Locate the cell with the specified text and output its (X, Y) center coordinate. 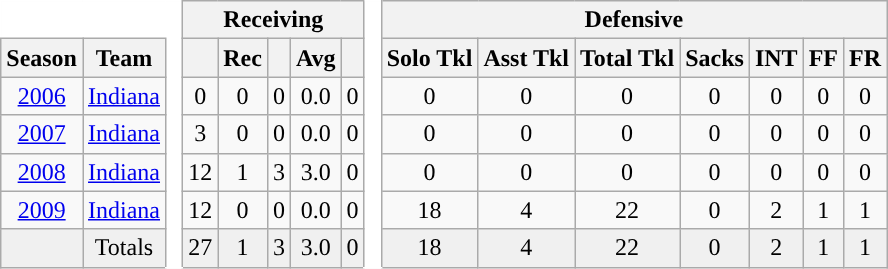
Solo Tkl (430, 58)
FR (866, 58)
Total Tkl (628, 58)
FF (823, 58)
27 (200, 248)
2008 (42, 172)
Defensive (634, 20)
2006 (42, 96)
INT (776, 58)
2009 (42, 210)
2007 (42, 134)
Season (42, 58)
Sacks (715, 58)
Rec (243, 58)
Avg (316, 58)
Team (124, 58)
Receiving (274, 20)
Asst Tkl (526, 58)
Totals (124, 248)
